Provide the (x, y) coordinate of the cell's center where the given text is located.  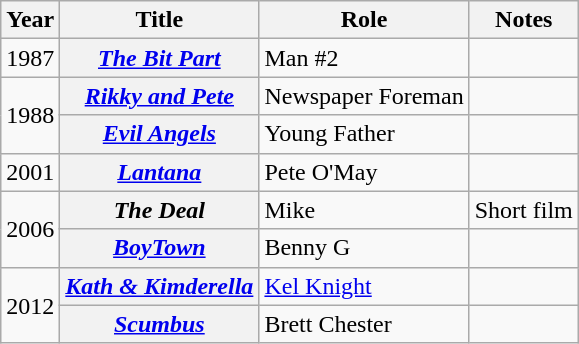
Mike (364, 210)
Short film (524, 210)
Title (160, 20)
Kel Knight (364, 286)
Scumbus (160, 324)
Pete O'May (364, 172)
Kath & Kimderella (160, 286)
Lantana (160, 172)
Role (364, 20)
1987 (30, 58)
Man #2 (364, 58)
The Bit Part (160, 58)
The Deal (160, 210)
Year (30, 20)
1988 (30, 115)
Brett Chester (364, 324)
Notes (524, 20)
2012 (30, 305)
Young Father (364, 134)
2001 (30, 172)
Evil Angels (160, 134)
Rikky and Pete (160, 96)
Benny G (364, 248)
2006 (30, 229)
BoyTown (160, 248)
Newspaper Foreman (364, 96)
